Identify which cell holds the provided text, then report its [X, Y] central coordinate. 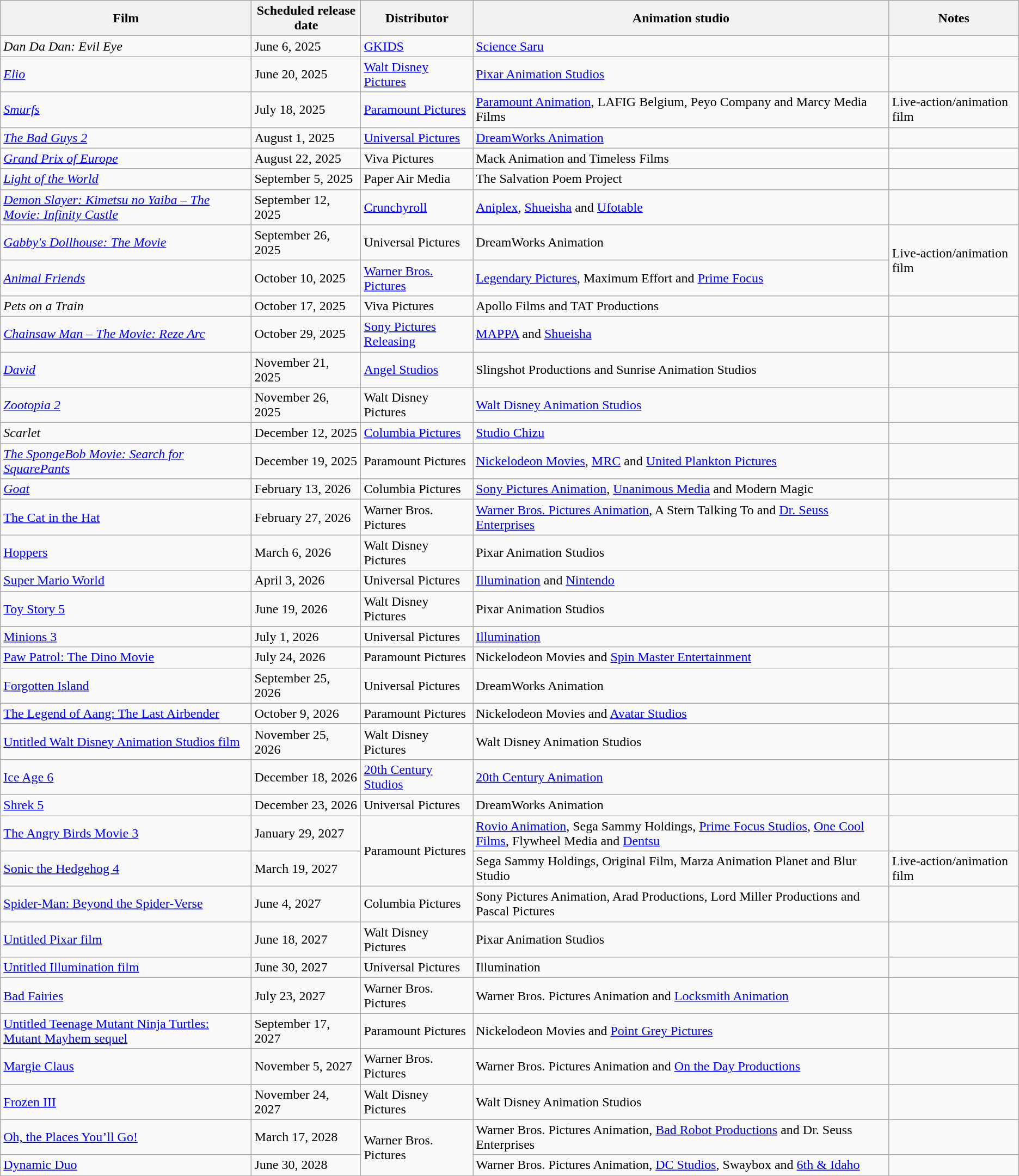
Demon Slayer: Kimetsu no Yaiba – The Movie: Infinity Castle [126, 207]
Illumination and Nintendo [682, 581]
Animation studio [682, 19]
Super Mario World [126, 581]
December 12, 2025 [306, 433]
June 20, 2025 [306, 74]
Minions 3 [126, 637]
Crunchyroll [417, 207]
Paw Patrol: The Dino Movie [126, 657]
September 5, 2025 [306, 179]
Goat [126, 489]
Spider-Man: Beyond the Spider-Verse [126, 904]
Zootopia 2 [126, 405]
February 27, 2026 [306, 517]
September 26, 2025 [306, 243]
July 24, 2026 [306, 657]
August 1, 2025 [306, 138]
November 5, 2027 [306, 1067]
Nickelodeon Movies and Point Grey Pictures [682, 1031]
Oh, the Places You’ll Go! [126, 1137]
Sony Pictures Animation, Arad Productions, Lord Miller Productions and Pascal Pictures [682, 904]
Distributor [417, 19]
December 23, 2026 [306, 805]
Mack Animation and Timeless Films [682, 158]
Sega Sammy Holdings, Original Film, Marza Animation Planet and Blur Studio [682, 869]
March 19, 2027 [306, 869]
The SpongeBob Movie: Search for SquarePants [126, 461]
Warner Bros. Pictures Animation and Locksmith Animation [682, 996]
September 25, 2026 [306, 686]
November 24, 2027 [306, 1101]
Toy Story 5 [126, 608]
Science Saru [682, 46]
Untitled Walt Disney Animation Studios film [126, 741]
The Bad Guys 2 [126, 138]
August 22, 2025 [306, 158]
June 18, 2027 [306, 939]
Dynamic Duo [126, 1165]
Untitled Teenage Mutant Ninja Turtles: Mutant Mayhem sequel [126, 1031]
20th Century Animation [682, 777]
June 4, 2027 [306, 904]
Nickelodeon Movies and Avatar Studios [682, 713]
July 18, 2025 [306, 110]
Paper Air Media [417, 179]
September 17, 2027 [306, 1031]
Warner Bros. Pictures Animation and On the Day Productions [682, 1067]
November 21, 2025 [306, 369]
Scheduled release date [306, 19]
Untitled Illumination film [126, 968]
Nickelodeon Movies and Spin Master Entertainment [682, 657]
Grand Prix of Europe [126, 158]
Pets on a Train [126, 306]
Notes [954, 19]
Angel Studios [417, 369]
Chainsaw Man – The Movie: Reze Arc [126, 334]
Aniplex, Shueisha and Ufotable [682, 207]
Film [126, 19]
June 19, 2026 [306, 608]
October 29, 2025 [306, 334]
April 3, 2026 [306, 581]
Light of the World [126, 179]
Studio Chizu [682, 433]
Elio [126, 74]
Dan Da Dan: Evil Eye [126, 46]
Warner Bros. Pictures Animation, A Stern Talking To and Dr. Seuss Enterprises [682, 517]
The Cat in the Hat [126, 517]
June 6, 2025 [306, 46]
Smurfs [126, 110]
November 26, 2025 [306, 405]
The Salvation Poem Project [682, 179]
July 23, 2027 [306, 996]
July 1, 2026 [306, 637]
Untitled Pixar film [126, 939]
Sony Pictures Releasing [417, 334]
Shrek 5 [126, 805]
January 29, 2027 [306, 833]
Warner Bros. Pictures Animation, DC Studios, Swaybox and 6th & Idaho [682, 1165]
Margie Claus [126, 1067]
October 17, 2025 [306, 306]
Sonic the Hedgehog 4 [126, 869]
Nickelodeon Movies, MRC and United Plankton Pictures [682, 461]
The Legend of Aang: The Last Airbender [126, 713]
Bad Fairies [126, 996]
MAPPA and Shueisha [682, 334]
November 25, 2026 [306, 741]
Ice Age 6 [126, 777]
December 18, 2026 [306, 777]
February 13, 2026 [306, 489]
Slingshot Productions and Sunrise Animation Studios [682, 369]
GKIDS [417, 46]
March 17, 2028 [306, 1137]
Scarlet [126, 433]
September 12, 2025 [306, 207]
David [126, 369]
June 30, 2028 [306, 1165]
Apollo Films and TAT Productions [682, 306]
Sony Pictures Animation, Unanimous Media and Modern Magic [682, 489]
Warner Bros. Pictures Animation, Bad Robot Productions and Dr. Seuss Enterprises [682, 1137]
Gabby's Dollhouse: The Movie [126, 243]
Legendary Pictures, Maximum Effort and Prime Focus [682, 278]
Forgotten Island [126, 686]
Paramount Animation, LAFIG Belgium, Peyo Company and Marcy Media Films [682, 110]
The Angry Birds Movie 3 [126, 833]
Animal Friends [126, 278]
October 10, 2025 [306, 278]
20th Century Studios [417, 777]
Hoppers [126, 553]
Frozen III [126, 1101]
Rovio Animation, Sega Sammy Holdings, Prime Focus Studios, One Cool Films, Flywheel Media and Dentsu [682, 833]
December 19, 2025 [306, 461]
June 30, 2027 [306, 968]
March 6, 2026 [306, 553]
October 9, 2026 [306, 713]
